Return [x, y] of the center of cell containing provided text 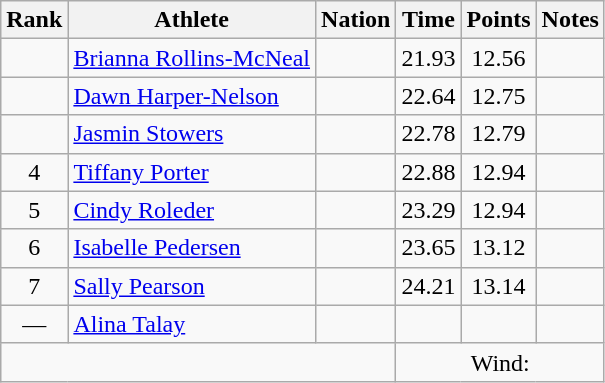
Tiffany Porter [192, 172]
4 [34, 172]
Points [498, 20]
Notes [570, 20]
23.65 [428, 248]
13.12 [498, 248]
Cindy Roleder [192, 210]
6 [34, 248]
22.88 [428, 172]
Rank [34, 20]
Time [428, 20]
24.21 [428, 286]
12.79 [498, 134]
— [34, 324]
23.29 [428, 210]
Wind: [500, 362]
22.78 [428, 134]
22.64 [428, 96]
13.14 [498, 286]
Nation [356, 20]
21.93 [428, 58]
Isabelle Pedersen [192, 248]
12.75 [498, 96]
12.56 [498, 58]
Athlete [192, 20]
Jasmin Stowers [192, 134]
5 [34, 210]
7 [34, 286]
Brianna Rollins-McNeal [192, 58]
Dawn Harper-Nelson [192, 96]
Alina Talay [192, 324]
Sally Pearson [192, 286]
